Capture the cell that displays the provided text and extract its [x, y] central coordinate. 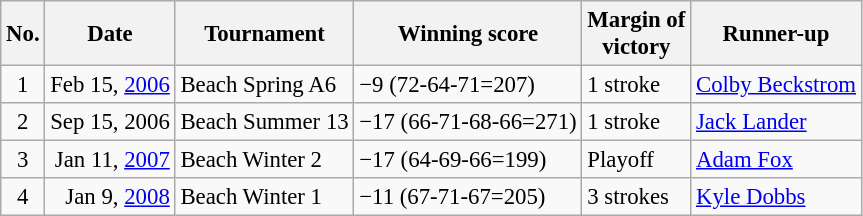
Playoff [636, 160]
3 strokes [636, 197]
No. [23, 34]
4 [23, 197]
−17 (64-69-66=199) [468, 160]
Colby Beckstrom [776, 85]
1 [23, 85]
Jan 11, 2007 [110, 160]
Jan 9, 2008 [110, 197]
Sep 15, 2006 [110, 122]
Beach Winter 2 [264, 160]
Feb 15, 2006 [110, 85]
Adam Fox [776, 160]
Beach Spring A6 [264, 85]
Date [110, 34]
Winning score [468, 34]
−17 (66-71-68-66=271) [468, 122]
−11 (67-71-67=205) [468, 197]
Margin ofvictory [636, 34]
Beach Winter 1 [264, 197]
Runner-up [776, 34]
Kyle Dobbs [776, 197]
3 [23, 160]
Jack Lander [776, 122]
Beach Summer 13 [264, 122]
−9 (72-64-71=207) [468, 85]
2 [23, 122]
Tournament [264, 34]
